Pinpoint the cell where the given text exists, returning its [x, y] midpoint coordinate. 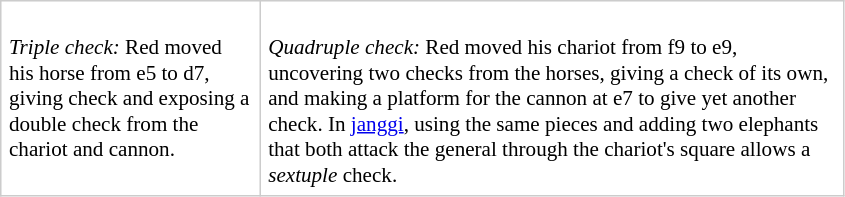
Triple check: Red moved his horse from e5 to d7, giving check and exposing a double check from the chariot and cannon. [130, 98]
